From the cell containing the given text, extract its center point as [x, y] coordinate. 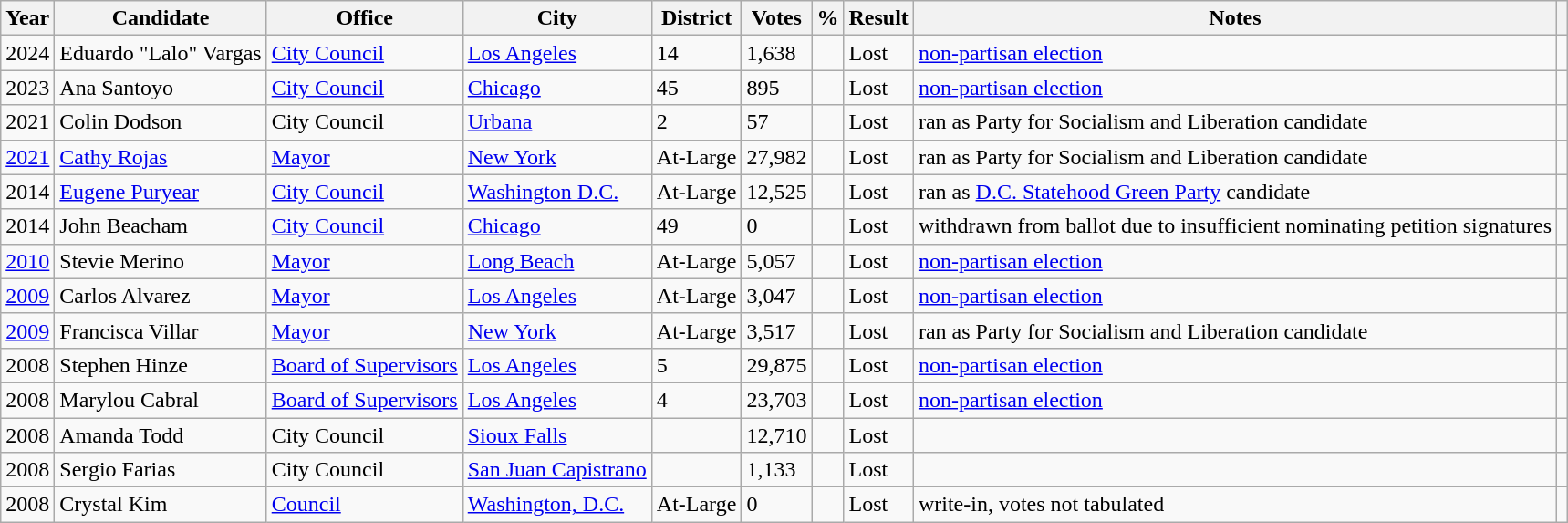
Sioux Falls [556, 435]
Votes [777, 18]
2024 [27, 53]
withdrawn from ballot due to insufficient nominating petition signatures [1235, 226]
23,703 [777, 400]
San Juan Capistrano [556, 470]
Candidate [161, 18]
Council [365, 505]
895 [777, 88]
Stephen Hinze [161, 365]
5,057 [777, 261]
write-in, votes not tabulated [1235, 505]
12,525 [777, 192]
Stevie Merino [161, 261]
ran as D.C. Statehood Green Party candidate [1235, 192]
Amanda Todd [161, 435]
4 [697, 400]
Eduardo "Lalo" Vargas [161, 53]
Crystal Kim [161, 505]
Result [878, 18]
District [697, 18]
49 [697, 226]
Office [365, 18]
2023 [27, 88]
3,047 [777, 296]
5 [697, 365]
Francisca Villar [161, 330]
1,133 [777, 470]
Cathy Rojas [161, 157]
Carlos Alvarez [161, 296]
Urbana [556, 122]
2010 [27, 261]
Notes [1235, 18]
57 [777, 122]
Long Beach [556, 261]
Sergio Farias [161, 470]
% [828, 18]
45 [697, 88]
John Beacham [161, 226]
27,982 [777, 157]
2 [697, 122]
1,638 [777, 53]
Marylou Cabral [161, 400]
Ana Santoyo [161, 88]
Year [27, 18]
Eugene Puryear [161, 192]
29,875 [777, 365]
City [556, 18]
Colin Dodson [161, 122]
Washington, D.C. [556, 505]
14 [697, 53]
3,517 [777, 330]
Washington D.C. [556, 192]
12,710 [777, 435]
